Pinpoint the cell where the given text exists, returning its [X, Y] midpoint coordinate. 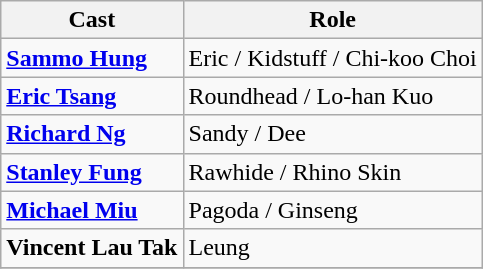
Sandy / Dee [332, 134]
Richard Ng [92, 134]
Michael Miu [92, 210]
Cast [92, 20]
Stanley Fung [92, 172]
Roundhead / Lo-han Kuo [332, 96]
Leung [332, 248]
Pagoda / Ginseng [332, 210]
Eric / Kidstuff / Chi-koo Choi [332, 58]
Eric Tsang [92, 96]
Vincent Lau Tak [92, 248]
Rawhide / Rhino Skin [332, 172]
Role [332, 20]
Sammo Hung [92, 58]
